Scan for the cell matching the given text and deliver its (X, Y) coordinate at center. 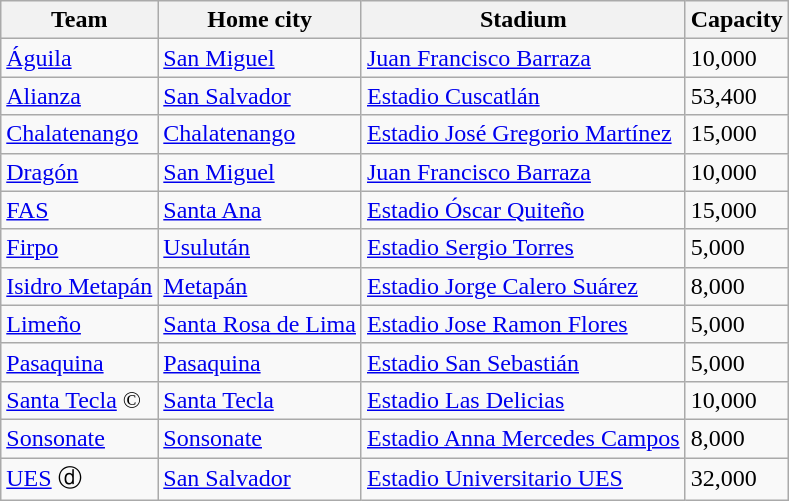
Santa Ana (260, 210)
UES ⓓ (80, 480)
Dragón (80, 172)
Santa Rosa de Lima (260, 324)
Estadio San Sebastián (523, 362)
Isidro Metapán (80, 286)
Estadio Jose Ramon Flores (523, 324)
Usulután (260, 248)
Estadio Las Delicias (523, 400)
Alianza (80, 96)
Capacity (736, 20)
Home city (260, 20)
Estadio José Gregorio Martínez (523, 134)
Estadio Universitario UES (523, 480)
Estadio Óscar Quiteño (523, 210)
32,000 (736, 480)
Stadium (523, 20)
Firpo (80, 248)
Santa Tecla (260, 400)
FAS (80, 210)
Team (80, 20)
Águila (80, 58)
Santa Tecla © (80, 400)
Estadio Jorge Calero Suárez (523, 286)
Metapán (260, 286)
Limeño (80, 324)
Estadio Cuscatlán (523, 96)
Estadio Sergio Torres (523, 248)
Estadio Anna Mercedes Campos (523, 438)
53,400 (736, 96)
